Provide the [X, Y] coordinate of the cell's center where the given text is located.  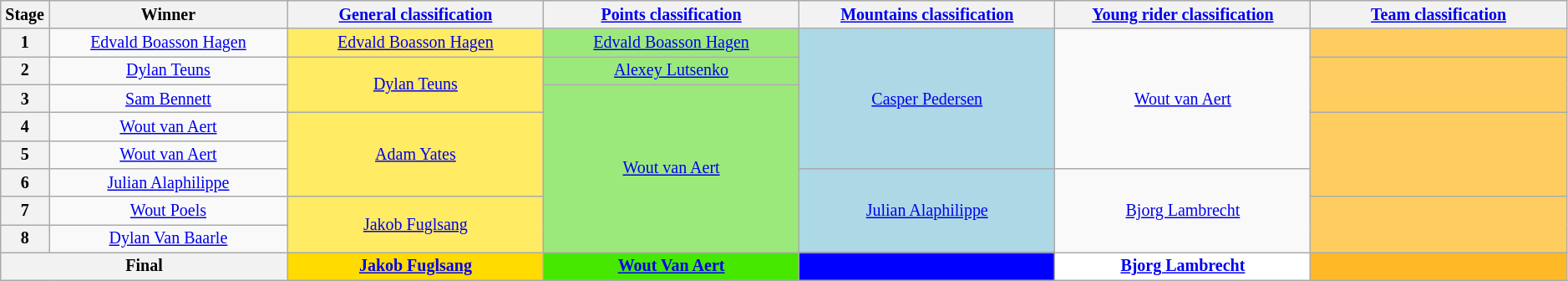
Casper Pedersen [927, 99]
Mountains classification [927, 15]
Final [145, 266]
7 [25, 211]
General classification [415, 15]
5 [25, 154]
6 [25, 182]
Wout Van Aert [671, 266]
3 [25, 99]
2 [25, 70]
Adam Yates [415, 155]
Young rider classification [1183, 15]
Wout Poels [169, 211]
1 [25, 43]
Winner [169, 15]
Sam Bennett [169, 99]
Dylan Van Baarle [169, 239]
Stage [25, 15]
8 [25, 239]
Points classification [671, 15]
Alexey Lutsenko [671, 70]
Team classification [1439, 15]
4 [25, 127]
